Locate the cell with the specified text and output its (X, Y) center coordinate. 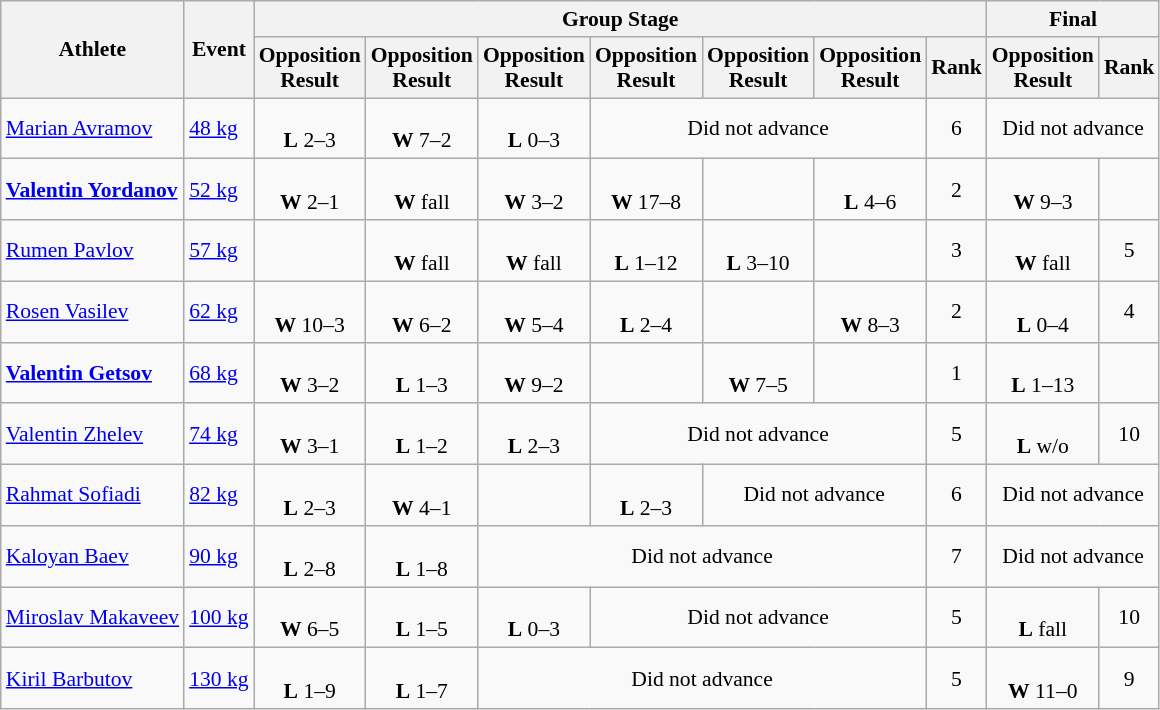
7 (956, 556)
Valentin Yordanov (92, 190)
L 1–8 (422, 556)
82 kg (218, 496)
Athlete (92, 50)
Miroslav Makaveev (92, 618)
L 1–3 (422, 372)
57 kg (218, 250)
Kaloyan Baev (92, 556)
W 17–8 (646, 190)
W 9–2 (534, 372)
Rosen Vasilev (92, 312)
L w/o (1043, 434)
Group Stage (620, 19)
L 1–2 (422, 434)
L fall (1043, 618)
Kiril Barbutov (92, 678)
L 1–12 (646, 250)
Rumen Pavlov (92, 250)
100 kg (218, 618)
L 0–4 (1043, 312)
Marian Avramov (92, 128)
Event (218, 50)
W 7–5 (758, 372)
W 3–1 (310, 434)
Rahmat Sofiadi (92, 496)
48 kg (218, 128)
L 1–5 (422, 618)
L 2–4 (646, 312)
W 8–3 (870, 312)
L 2–8 (310, 556)
9 (1130, 678)
W 11–0 (1043, 678)
4 (1130, 312)
W 6–5 (310, 618)
62 kg (218, 312)
L 1–7 (422, 678)
Valentin Zhelev (92, 434)
W 7–2 (422, 128)
3 (956, 250)
L 3–10 (758, 250)
W 4–1 (422, 496)
L 1–9 (310, 678)
1 (956, 372)
90 kg (218, 556)
74 kg (218, 434)
W 10–3 (310, 312)
52 kg (218, 190)
W 6–2 (422, 312)
L 4–6 (870, 190)
130 kg (218, 678)
L 1–13 (1043, 372)
Final (1074, 19)
W 9–3 (1043, 190)
W 2–1 (310, 190)
68 kg (218, 372)
W 5–4 (534, 312)
Valentin Getsov (92, 372)
